Search for the cell housing the specified text and yield its [x, y] center coordinate. 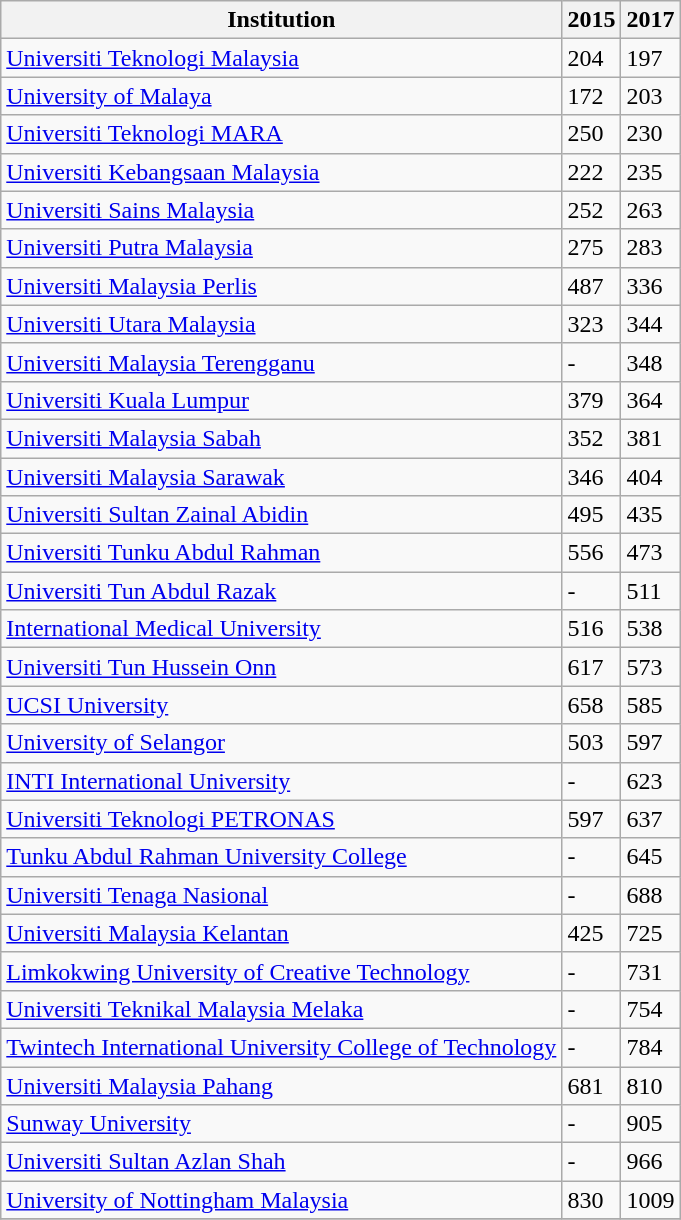
966 [650, 1162]
283 [650, 248]
Universiti Sains Malaysia [282, 210]
263 [650, 210]
235 [650, 172]
2015 [592, 20]
252 [592, 210]
344 [650, 324]
731 [650, 971]
352 [592, 438]
Universiti Tenaga Nasional [282, 895]
617 [592, 667]
Sunway University [282, 1124]
International Medical University [282, 629]
Universiti Sultan Zainal Abidin [282, 515]
Twintech International University College of Technology [282, 1047]
637 [650, 819]
203 [650, 96]
Universiti Sultan Azlan Shah [282, 1162]
573 [650, 667]
1009 [650, 1200]
495 [592, 515]
Universiti Tunku Abdul Rahman [282, 553]
905 [650, 1124]
511 [650, 591]
Universiti Malaysia Terengganu [282, 362]
381 [650, 438]
681 [592, 1085]
556 [592, 553]
Universiti Malaysia Perlis [282, 286]
346 [592, 477]
658 [592, 705]
725 [650, 933]
275 [592, 248]
Universiti Malaysia Pahang [282, 1085]
379 [592, 400]
Universiti Malaysia Sarawak [282, 477]
Universiti Teknologi Malaysia [282, 58]
Tunku Abdul Rahman University College [282, 857]
585 [650, 705]
Limkokwing University of Creative Technology [282, 971]
784 [650, 1047]
435 [650, 515]
Universiti Malaysia Sabah [282, 438]
204 [592, 58]
830 [592, 1200]
Universiti Kebangsaan Malaysia [282, 172]
503 [592, 743]
754 [650, 1009]
172 [592, 96]
2017 [650, 20]
UCSI University [282, 705]
538 [650, 629]
688 [650, 895]
336 [650, 286]
645 [650, 857]
810 [650, 1085]
Universiti Tun Abdul Razak [282, 591]
Universiti Kuala Lumpur [282, 400]
323 [592, 324]
222 [592, 172]
INTI International University [282, 781]
425 [592, 933]
487 [592, 286]
348 [650, 362]
623 [650, 781]
Universiti Utara Malaysia [282, 324]
University of Malaya [282, 96]
516 [592, 629]
250 [592, 134]
Universiti Malaysia Kelantan [282, 933]
Universiti Teknologi MARA [282, 134]
Institution [282, 20]
University of Selangor [282, 743]
University of Nottingham Malaysia [282, 1200]
Universiti Putra Malaysia [282, 248]
473 [650, 553]
364 [650, 400]
197 [650, 58]
Universiti Teknologi PETRONAS [282, 819]
230 [650, 134]
Universiti Tun Hussein Onn [282, 667]
Universiti Teknikal Malaysia Melaka [282, 1009]
404 [650, 477]
